Provide the (X, Y) coordinate of the cell's center where the given text is located.  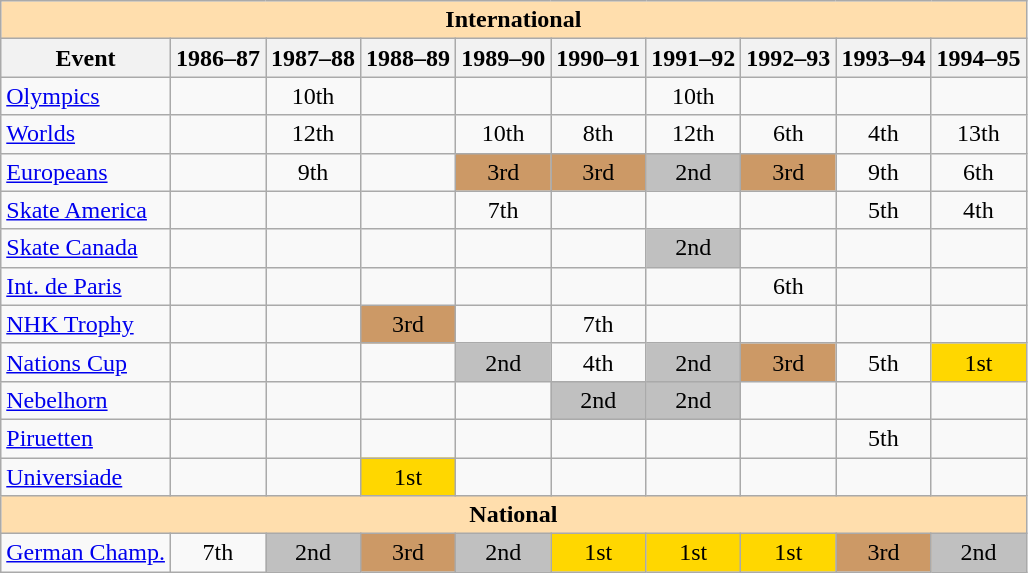
1989–90 (504, 58)
Nations Cup (86, 362)
International (514, 20)
Universiade (86, 477)
Nebelhorn (86, 400)
Skate America (86, 210)
1986–87 (218, 58)
Skate Canada (86, 248)
1987–88 (314, 58)
1988–89 (408, 58)
Worlds (86, 134)
1990–91 (598, 58)
NHK Trophy (86, 324)
1994–95 (978, 58)
1992–93 (788, 58)
German Champ. (86, 553)
Piruetten (86, 438)
National (514, 515)
1993–94 (884, 58)
Event (86, 58)
Int. de Paris (86, 286)
1991–92 (694, 58)
8th (598, 134)
Europeans (86, 172)
Olympics (86, 96)
13th (978, 134)
